Detect which cell encompasses the target text, then output its (x, y) center coordinate. 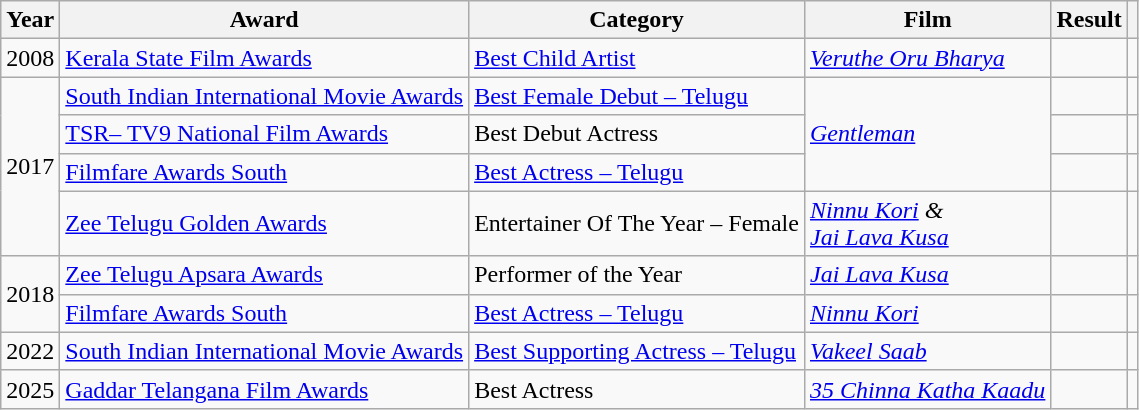
Ninnu Kori &Jai Lava Kusa (927, 224)
Performer of the Year (637, 275)
Jai Lava Kusa (927, 275)
Category (637, 20)
Kerala State Film Awards (264, 58)
Zee Telugu Apsara Awards (264, 275)
2025 (30, 389)
2018 (30, 294)
2017 (30, 166)
Best Debut Actress (637, 134)
Entertainer Of The Year – Female (637, 224)
Gaddar Telangana Film Awards (264, 389)
Award (264, 20)
2022 (30, 351)
2008 (30, 58)
Zee Telugu Golden Awards (264, 224)
Best Female Debut – Telugu (637, 96)
Best Actress (637, 389)
Vakeel Saab (927, 351)
TSR– TV9 National Film Awards (264, 134)
Best Child Artist (637, 58)
Best Supporting Actress – Telugu (637, 351)
Gentleman (927, 134)
Film (927, 20)
35 Chinna Katha Kaadu (927, 389)
Result (1089, 20)
Ninnu Kori (927, 313)
Year (30, 20)
Veruthe Oru Bharya (927, 58)
